Output the (x, y) coordinate of the center of the cell containing the given text.  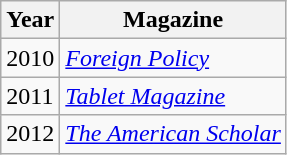
2010 (30, 58)
2012 (30, 134)
Magazine (174, 20)
2011 (30, 96)
Tablet Magazine (174, 96)
Foreign Policy (174, 58)
The American Scholar (174, 134)
Year (30, 20)
